Search for the cell housing the specified text and yield its [X, Y] center coordinate. 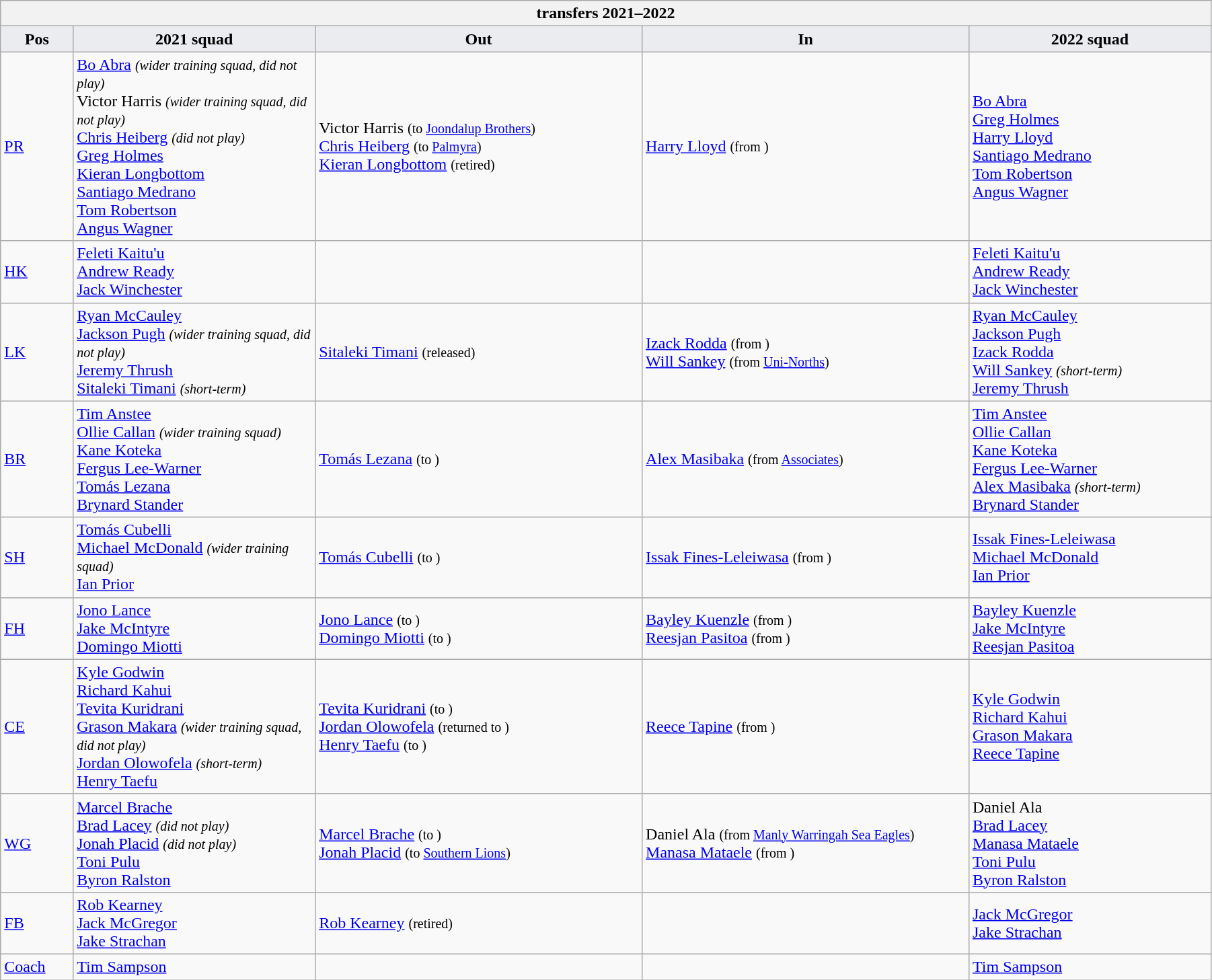
SH [37, 557]
Bayley Kuenzle (from ) Reesjan Pasitoa (from ) [806, 628]
Ryan McCauley Jackson Pugh (wider training squad, did not play) Jeremy Thrush Sitaleki Timani (short-term) [194, 352]
HK [37, 272]
2022 squad [1090, 39]
Issak Fines-Leleiwasa (from ) [806, 557]
Ryan McCauley Jackson Pugh Izack Rodda Will Sankey (short-term) Jeremy Thrush [1090, 352]
Victor Harris (to Joondalup Brothers) Chris Heiberg (to Palmyra) Kieran Longbottom (retired) [479, 147]
Tomás Lezana (to ) [479, 459]
In [806, 39]
Rob Kearney (retired) [479, 923]
Reece Tapine (from ) [806, 726]
Kyle Godwin Richard Kahui Grason Makara Reece Tapine [1090, 726]
Out [479, 39]
WG [37, 843]
Harry Lloyd (from ) [806, 147]
Kyle Godwin Richard Kahui Tevita Kuridrani Grason Makara (wider training squad, did not play) Jordan Olowofela (short-term) Henry Taefu [194, 726]
Tevita Kuridrani (to ) Jordan Olowofela (returned to ) Henry Taefu (to ) [479, 726]
Jono Lance Jake McIntyre Domingo Miotti [194, 628]
Pos [37, 39]
Daniel Ala (from Manly Warringah Sea Eagles) Manasa Mataele (from ) [806, 843]
Marcel Brache Brad Lacey (did not play) Jonah Placid (did not play) Toni Pulu Byron Ralston [194, 843]
CE [37, 726]
FB [37, 923]
Sitaleki Timani (released) [479, 352]
Bayley Kuenzle Jake McIntyre Reesjan Pasitoa [1090, 628]
Tim Anstee Ollie Callan Kane Koteka Fergus Lee-Warner Alex Masibaka (short-term) Brynard Stander [1090, 459]
Tim Anstee Ollie Callan (wider training squad) Kane Koteka Fergus Lee-Warner Tomás Lezana Brynard Stander [194, 459]
FH [37, 628]
Bo Abra Greg Holmes Harry Lloyd Santiago Medrano Tom Robertson Angus Wagner [1090, 147]
Rob Kearney Jack McGregor Jake Strachan [194, 923]
Izack Rodda (from ) Will Sankey (from Uni-Norths) [806, 352]
2021 squad [194, 39]
Daniel Ala Brad Lacey Manasa Mataele Toni Pulu Byron Ralston [1090, 843]
PR [37, 147]
transfers 2021–2022 [606, 13]
Tomás Cubelli (to ) [479, 557]
Issak Fines-Leleiwasa Michael McDonald Ian Prior [1090, 557]
Marcel Brache (to ) Jonah Placid (to Southern Lions) [479, 843]
Coach [37, 967]
LK [37, 352]
Alex Masibaka (from Associates) [806, 459]
BR [37, 459]
Tomás Cubelli Michael McDonald (wider training squad) Ian Prior [194, 557]
Jono Lance (to ) Domingo Miotti (to ) [479, 628]
Jack McGregor Jake Strachan [1090, 923]
